Detect which cell encompasses the target text, then output its (X, Y) center coordinate. 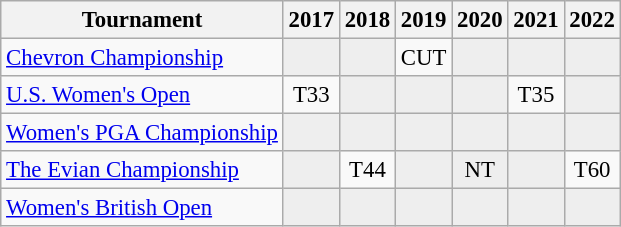
NT (480, 170)
T33 (311, 95)
Chevron Championship (142, 58)
2017 (311, 20)
2021 (536, 20)
2020 (480, 20)
The Evian Championship (142, 170)
2019 (424, 20)
2022 (592, 20)
Tournament (142, 20)
CUT (424, 58)
T44 (367, 170)
U.S. Women's Open (142, 95)
Women's PGA Championship (142, 133)
T60 (592, 170)
Women's British Open (142, 208)
2018 (367, 20)
T35 (536, 95)
